Capture the cell that displays the provided text and extract its (X, Y) central coordinate. 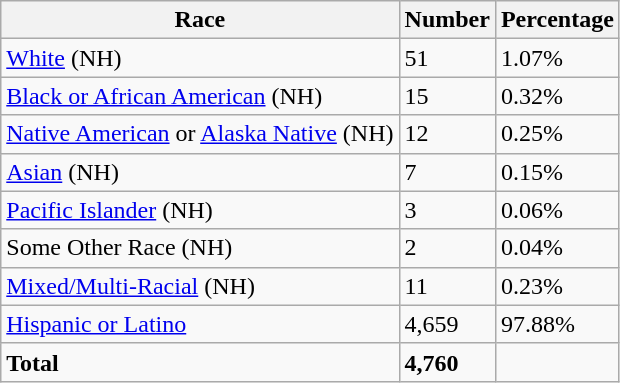
Native American or Alaska Native (NH) (200, 134)
Total (200, 362)
Number (447, 20)
51 (447, 58)
0.04% (557, 248)
Percentage (557, 20)
Race (200, 20)
1.07% (557, 58)
Hispanic or Latino (200, 324)
Black or African American (NH) (200, 96)
4,760 (447, 362)
Asian (NH) (200, 172)
7 (447, 172)
0.15% (557, 172)
15 (447, 96)
White (NH) (200, 58)
12 (447, 134)
0.25% (557, 134)
Some Other Race (NH) (200, 248)
Pacific Islander (NH) (200, 210)
4,659 (447, 324)
11 (447, 286)
0.23% (557, 286)
0.06% (557, 210)
97.88% (557, 324)
0.32% (557, 96)
2 (447, 248)
3 (447, 210)
Mixed/Multi-Racial (NH) (200, 286)
